Capture the cell that displays the provided text and extract its (x, y) central coordinate. 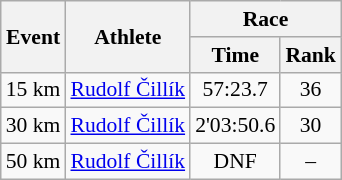
15 km (34, 90)
Athlete (128, 36)
– (310, 162)
Race (266, 19)
57:23.7 (235, 90)
50 km (34, 162)
30 km (34, 126)
2'03:50.6 (235, 126)
Rank (310, 55)
30 (310, 126)
Event (34, 36)
36 (310, 90)
DNF (235, 162)
Time (235, 55)
